Provide the (X, Y) coordinate of the cell's center where the given text is located.  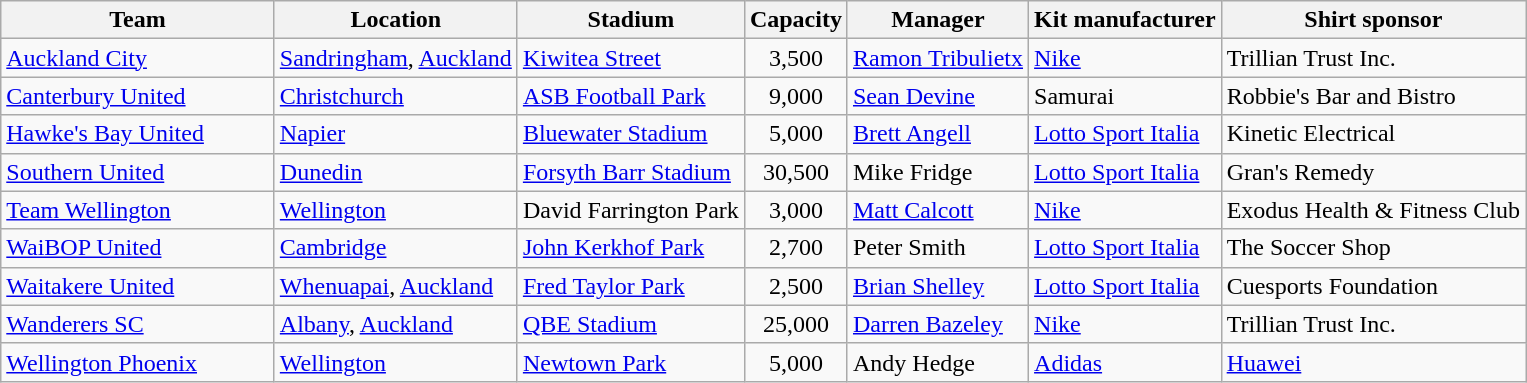
Team Wellington (138, 210)
Brian Shelley (938, 286)
Wanderers SC (138, 324)
Darren Bazeley (938, 324)
Napier (396, 134)
Canterbury United (138, 96)
Southern United (138, 172)
Stadium (630, 20)
The Soccer Shop (1373, 248)
Waitakere United (138, 286)
Cuesports Foundation (1373, 286)
30,500 (796, 172)
Christchurch (396, 96)
Shirt sponsor (1373, 20)
3,500 (796, 58)
Bluewater Stadium (630, 134)
9,000 (796, 96)
Whenuapai, Auckland (396, 286)
Exodus Health & Fitness Club (1373, 210)
Samurai (1126, 96)
Sean Devine (938, 96)
Auckland City (138, 58)
Adidas (1126, 362)
Kinetic Electrical (1373, 134)
Peter Smith (938, 248)
David Farrington Park (630, 210)
ASB Football Park (630, 96)
Ramon Tribulietx (938, 58)
John Kerkhof Park (630, 248)
Location (396, 20)
Newtown Park (630, 362)
Manager (938, 20)
Forsyth Barr Stadium (630, 172)
Robbie's Bar and Bistro (1373, 96)
Albany, Auckland (396, 324)
Mike Fridge (938, 172)
Gran's Remedy (1373, 172)
Cambridge (396, 248)
Kit manufacturer (1126, 20)
Kiwitea Street (630, 58)
3,000 (796, 210)
Brett Angell (938, 134)
Team (138, 20)
2,700 (796, 248)
Matt Calcott (938, 210)
Hawke's Bay United (138, 134)
Capacity (796, 20)
Huawei (1373, 362)
2,500 (796, 286)
WaiBOP United (138, 248)
QBE Stadium (630, 324)
Sandringham, Auckland (396, 58)
25,000 (796, 324)
Wellington Phoenix (138, 362)
Andy Hedge (938, 362)
Fred Taylor Park (630, 286)
Dunedin (396, 172)
